Find where the given text appears and provide that cell's center as (X, Y) coordinate. 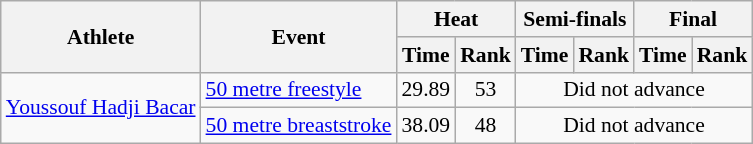
Final (693, 19)
50 metre freestyle (299, 90)
Event (299, 36)
Heat (456, 19)
Athlete (101, 36)
38.09 (426, 126)
Semi-finals (575, 19)
29.89 (426, 90)
50 metre breaststroke (299, 126)
Youssouf Hadji Bacar (101, 108)
48 (486, 126)
53 (486, 90)
